Scan for the cell matching the given text and deliver its (X, Y) coordinate at center. 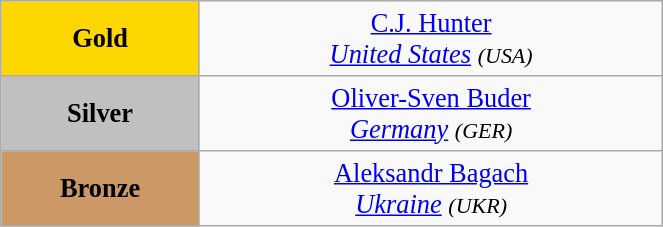
Silver (100, 112)
C.J. HunterUnited States (USA) (430, 38)
Bronze (100, 188)
Aleksandr BagachUkraine (UKR) (430, 188)
Oliver-Sven BuderGermany (GER) (430, 112)
Gold (100, 38)
